Find where the given text appears and provide that cell's center as (X, Y) coordinate. 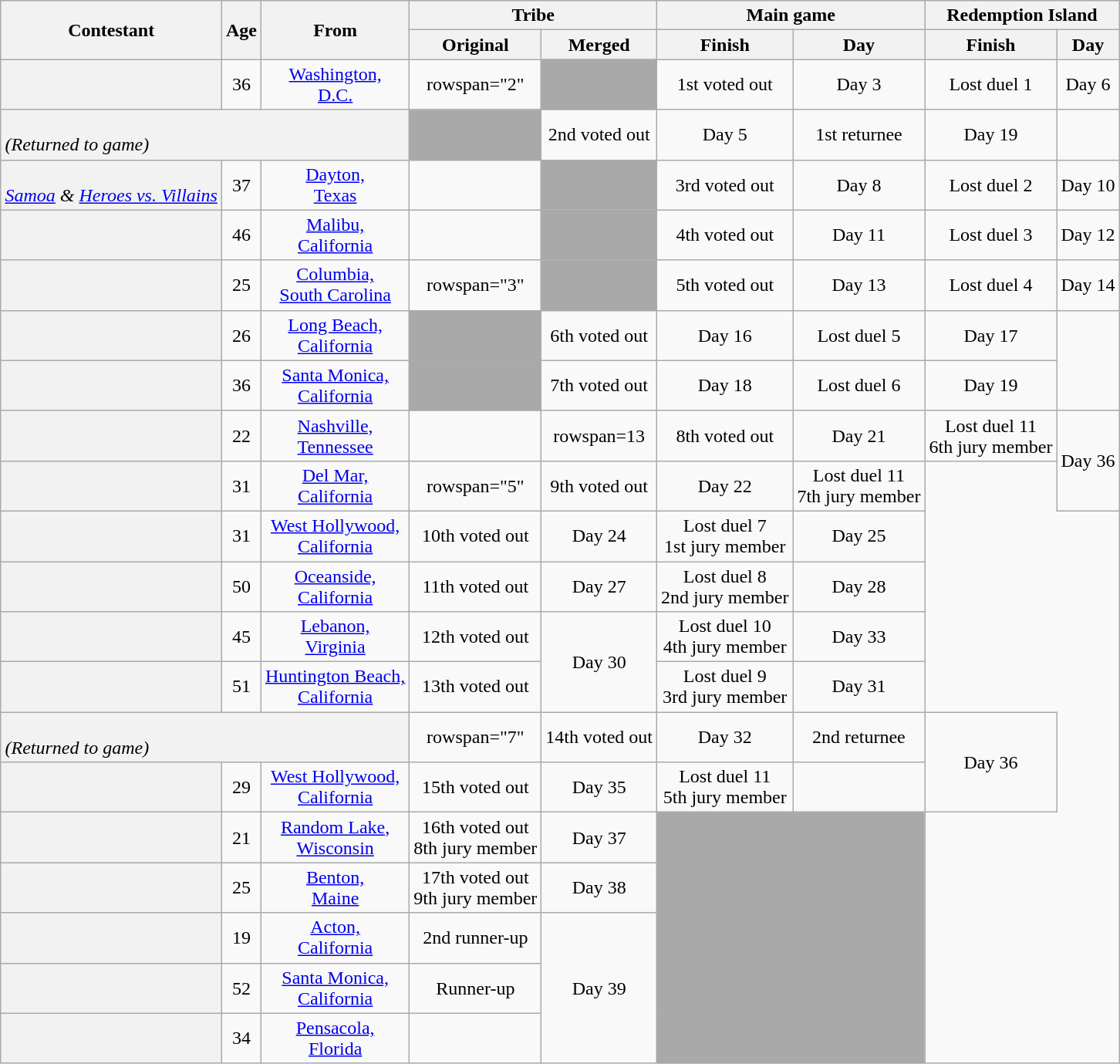
17th voted out9th jury member (475, 887)
Redemption Island (1022, 15)
26 (241, 335)
Day 31 (859, 687)
Columbia,South Carolina (335, 285)
Day 32 (725, 738)
Lost duel 5 (859, 335)
Lost duel 71st jury member (725, 535)
13th voted out (475, 687)
46 (241, 235)
rowspan="2" (475, 85)
Lost duel 116th jury member (990, 435)
15th voted out (475, 787)
Day 27 (599, 586)
3rd voted out (725, 185)
Day 13 (859, 285)
Tribe (534, 15)
1st voted out (725, 85)
rowspan="3" (475, 285)
21 (241, 838)
Oceanside,California (335, 586)
16th voted out8th jury member (475, 838)
Lebanon,Virginia (335, 637)
rowspan="5" (475, 486)
Day 14 (1088, 285)
Day 37 (599, 838)
Day 25 (859, 535)
Del Mar,California (335, 486)
14th voted out (599, 738)
Samoa & Heroes vs. Villains (111, 185)
Malibu,California (335, 235)
rowspan="7" (475, 738)
Lost duel 2 (990, 185)
Day 6 (1088, 85)
Day 5 (725, 134)
Long Beach,California (335, 335)
Age (241, 30)
Day 16 (725, 335)
Day 3 (859, 85)
Day 11 (859, 235)
11th voted out (475, 586)
Dayton,Texas (335, 185)
Acton,California (335, 938)
45 (241, 637)
50 (241, 586)
Lost duel 4 (990, 285)
Day 18 (725, 386)
Nashville,Tennessee (335, 435)
Benton,Maine (335, 887)
2nd returnee (859, 738)
Day 8 (859, 185)
Main game (791, 15)
4th voted out (725, 235)
From (335, 30)
Contestant (111, 30)
5th voted out (725, 285)
7th voted out (599, 386)
12th voted out (475, 637)
Lost duel 93rd jury member (725, 687)
Day 10 (1088, 185)
9th voted out (599, 486)
Lost duel 3 (990, 235)
Pensacola,Florida (335, 1039)
Huntington Beach,California (335, 687)
37 (241, 185)
Day 24 (599, 535)
Washington,D.C. (335, 85)
Day 30 (599, 662)
22 (241, 435)
6th voted out (599, 335)
Day 21 (859, 435)
52 (241, 988)
Lost duel 1 (990, 85)
Lost duel 117th jury member (859, 486)
Day 39 (599, 988)
Day 33 (859, 637)
Day 35 (599, 787)
8th voted out (725, 435)
Lost duel 115th jury member (725, 787)
Runner-up (475, 988)
1st returnee (859, 134)
Day 28 (859, 586)
34 (241, 1039)
10th voted out (475, 535)
Lost duel 6 (859, 386)
Original (475, 45)
Lost duel 82nd jury member (725, 586)
Random Lake,Wisconsin (335, 838)
Day 22 (725, 486)
51 (241, 687)
Day 12 (1088, 235)
Day 17 (990, 335)
rowspan=13 (599, 435)
2nd voted out (599, 134)
29 (241, 787)
Lost duel 104th jury member (725, 637)
19 (241, 938)
2nd runner-up (475, 938)
Day 38 (599, 887)
Merged (599, 45)
